From the cell containing the given text, extract its center point as (X, Y) coordinate. 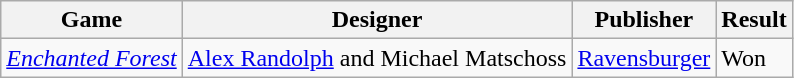
Won (754, 58)
Designer (377, 20)
Publisher (644, 20)
Result (754, 20)
Ravensburger (644, 58)
Enchanted Forest (92, 58)
Game (92, 20)
Alex Randolph and Michael Matschoss (377, 58)
